From the cell containing the given text, extract its center point as (x, y) coordinate. 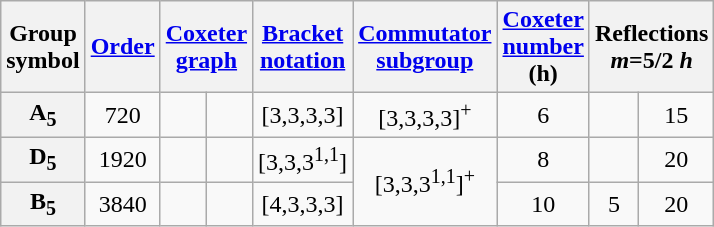
5 (614, 204)
[3,3,3,3]+ (425, 116)
Groupsymbol (43, 47)
720 (122, 116)
Commutatorsubgroup (425, 47)
D5 (43, 160)
[3,3,31,1] (303, 160)
Coxetergraph (206, 47)
Coxeternumber(h) (543, 47)
6 (543, 116)
B5 (43, 204)
10 (543, 204)
Bracketnotation (303, 47)
1920 (122, 160)
Reflectionsm=5/2 h (651, 47)
[4,3,3,3] (303, 204)
A5 (43, 116)
[3,3,3,3] (303, 116)
[3,3,31,1]+ (425, 182)
Order (122, 47)
3840 (122, 204)
8 (543, 160)
15 (676, 116)
